For the text-containing cell, return its midpoint in (X, Y) coordinate format. 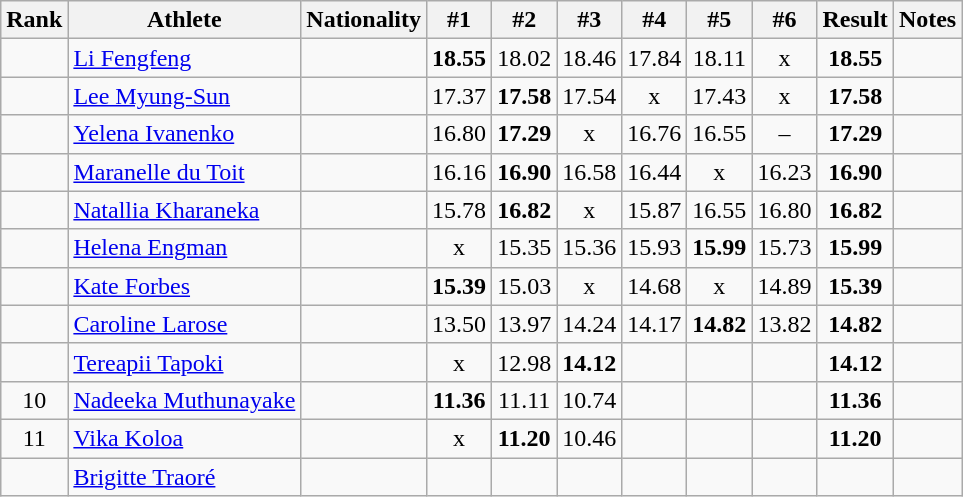
15.03 (524, 286)
#4 (654, 20)
14.17 (654, 324)
#2 (524, 20)
16.76 (654, 134)
15.87 (654, 210)
Result (855, 20)
16.58 (590, 172)
Tereapii Tapoki (184, 362)
15.73 (784, 248)
13.97 (524, 324)
17.54 (590, 96)
Brigitte Traoré (184, 477)
Vika Koloa (184, 438)
11.11 (524, 400)
15.93 (654, 248)
Lee Myung-Sun (184, 96)
15.35 (524, 248)
14.24 (590, 324)
#6 (784, 20)
Nationality (364, 20)
Rank (34, 20)
– (784, 134)
13.82 (784, 324)
Natallia Kharaneka (184, 210)
10.74 (590, 400)
#3 (590, 20)
13.50 (460, 324)
18.46 (590, 58)
15.78 (460, 210)
11 (34, 438)
Notes (927, 20)
#1 (460, 20)
Li Fengfeng (184, 58)
Helena Engman (184, 248)
16.44 (654, 172)
14.89 (784, 286)
Athlete (184, 20)
Nadeeka Muthunayake (184, 400)
Maranelle du Toit (184, 172)
Kate Forbes (184, 286)
17.37 (460, 96)
18.02 (524, 58)
16.16 (460, 172)
Caroline Larose (184, 324)
16.23 (784, 172)
15.36 (590, 248)
10 (34, 400)
17.84 (654, 58)
10.46 (590, 438)
18.11 (720, 58)
17.43 (720, 96)
Yelena Ivanenko (184, 134)
12.98 (524, 362)
14.68 (654, 286)
#5 (720, 20)
